Pinpoint the cell where the given text exists, returning its (X, Y) midpoint coordinate. 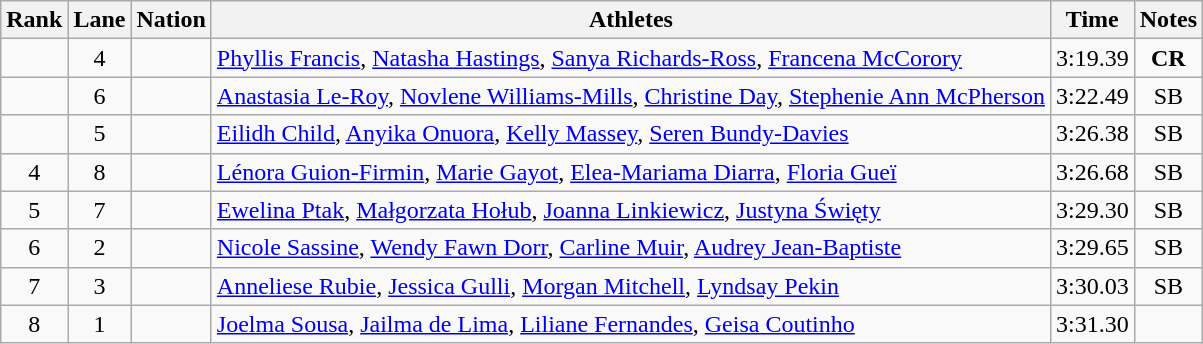
Eilidh Child, Anyika Onuora, Kelly Massey, Seren Bundy-Davies (630, 134)
2 (100, 248)
3 (100, 286)
3:26.38 (1092, 134)
Lane (100, 20)
Ewelina Ptak, Małgorzata Hołub, Joanna Linkiewicz, Justyna Święty (630, 210)
3:29.65 (1092, 248)
Lénora Guion-Firmin, Marie Gayot, Elea-Mariama Diarra, Floria Gueï (630, 172)
3:30.03 (1092, 286)
3:19.39 (1092, 58)
Notes (1168, 20)
Time (1092, 20)
Nation (171, 20)
CR (1168, 58)
Anastasia Le-Roy, Novlene Williams-Mills, Christine Day, Stephenie Ann McPherson (630, 96)
3:22.49 (1092, 96)
Athletes (630, 20)
3:26.68 (1092, 172)
3:29.30 (1092, 210)
Phyllis Francis, Natasha Hastings, Sanya Richards-Ross, Francena McCorory (630, 58)
Joelma Sousa, Jailma de Lima, Liliane Fernandes, Geisa Coutinho (630, 324)
Rank (34, 20)
Anneliese Rubie, Jessica Gulli, Morgan Mitchell, Lyndsay Pekin (630, 286)
3:31.30 (1092, 324)
Nicole Sassine, Wendy Fawn Dorr, Carline Muir, Audrey Jean-Baptiste (630, 248)
1 (100, 324)
